Find where the given text appears and provide that cell's center as [x, y] coordinate. 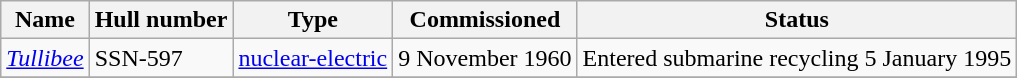
Status [797, 20]
Hull number [161, 20]
SSN-597 [161, 58]
nuclear-electric [313, 58]
Commissioned [485, 20]
Type [313, 20]
Entered submarine recycling 5 January 1995 [797, 58]
Name [45, 20]
9 November 1960 [485, 58]
Tullibee [45, 58]
